Output the [x, y] coordinate of the center of the cell containing the given text.  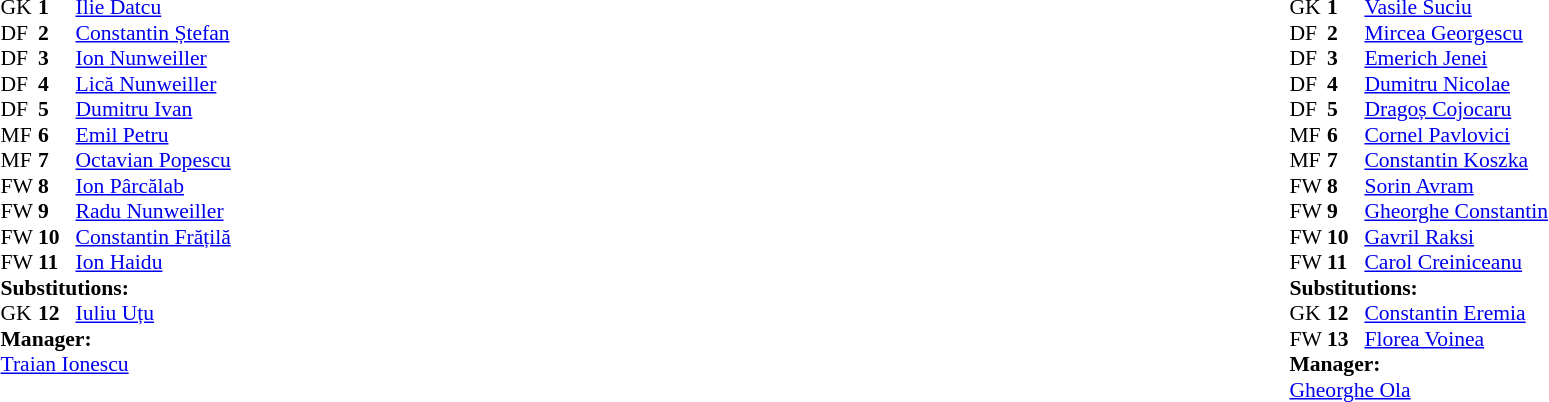
Carol Creiniceanu [1456, 263]
Iuliu Uțu [154, 313]
Octavian Popescu [154, 161]
Gavril Raksi [1456, 237]
Dragoș Cojocaru [1456, 109]
Radu Nunweiller [154, 211]
Cornel Pavlovici [1456, 135]
Dumitru Ivan [154, 109]
Mircea Georgescu [1456, 33]
Emil Petru [154, 135]
Lică Nunweiller [154, 84]
Traian Ionescu [115, 365]
Gheorghe Constantin [1456, 211]
Dumitru Nicolae [1456, 84]
Constantin Ștefan [154, 33]
Sorin Avram [1456, 186]
Florea Voinea [1456, 339]
Constantin Koszka [1456, 161]
Ion Pârcălab [154, 186]
Constantin Eremia [1456, 313]
Ion Nunweiller [154, 59]
Ion Haidu [154, 263]
Emerich Jenei [1456, 59]
13 [1346, 339]
Constantin Frățilă [154, 237]
